Identify which cell holds the provided text, then report its [x, y] central coordinate. 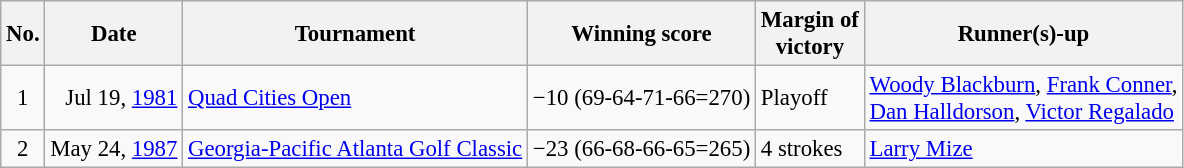
Jul 19, 1981 [114, 98]
No. [23, 34]
Margin ofvictory [810, 34]
Quad Cities Open [356, 98]
2 [23, 149]
Date [114, 34]
Georgia-Pacific Atlanta Golf Classic [356, 149]
Playoff [810, 98]
May 24, 1987 [114, 149]
Runner(s)-up [1024, 34]
Larry Mize [1024, 149]
−23 (66-68-66-65=265) [642, 149]
Tournament [356, 34]
Woody Blackburn, Frank Conner, Dan Halldorson, Victor Regalado [1024, 98]
4 strokes [810, 149]
−10 (69-64-71-66=270) [642, 98]
Winning score [642, 34]
1 [23, 98]
